Pinpoint the cell where the given text exists, returning its [X, Y] midpoint coordinate. 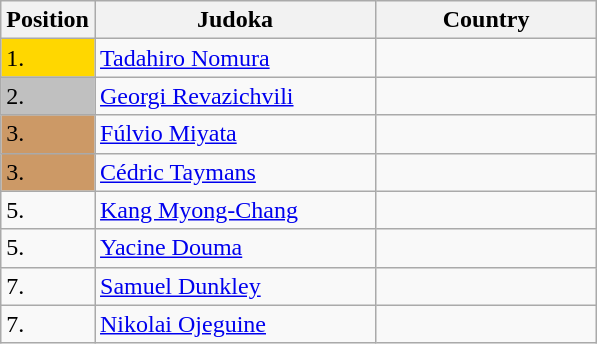
Samuel Dunkley [234, 286]
Tadahiro Nomura [234, 58]
2. [48, 96]
Yacine Douma [234, 248]
Fúlvio Miyata [234, 134]
Nikolai Ojeguine [234, 324]
Judoka [234, 20]
Kang Myong-Chang [234, 210]
Country [486, 20]
Position [48, 20]
Georgi Revazichvili [234, 96]
1. [48, 58]
Cédric Taymans [234, 172]
